For the text-containing cell, return its midpoint in [x, y] coordinate format. 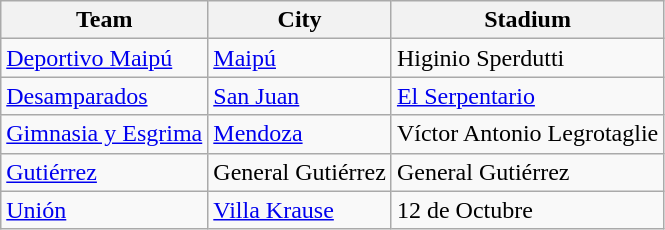
Stadium [527, 20]
12 de Octubre [527, 210]
Team [104, 20]
El Serpentario [527, 96]
City [300, 20]
Deportivo Maipú [104, 58]
Unión [104, 210]
San Juan [300, 96]
Mendoza [300, 134]
Villa Krause [300, 210]
Gutiérrez [104, 172]
Higinio Sperdutti [527, 58]
Desamparados [104, 96]
Víctor Antonio Legrotaglie [527, 134]
Gimnasia y Esgrima [104, 134]
Maipú [300, 58]
